Detect which cell encompasses the target text, then output its [x, y] center coordinate. 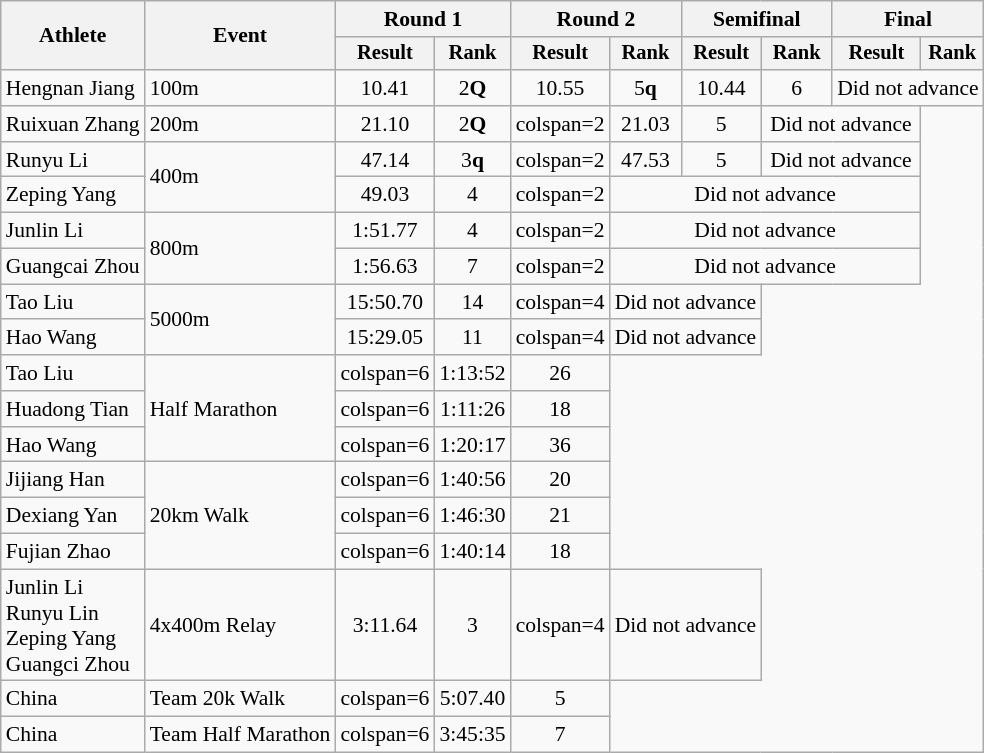
11 [472, 338]
Final [908, 19]
6 [796, 88]
26 [560, 373]
3:11.64 [384, 625]
Team 20k Walk [240, 699]
Round 1 [422, 19]
Athlete [73, 36]
20km Walk [240, 516]
1:40:14 [472, 552]
5q [646, 88]
49.03 [384, 195]
47.53 [646, 160]
21.10 [384, 124]
200m [240, 124]
1:13:52 [472, 373]
Dexiang Yan [73, 516]
36 [560, 445]
Half Marathon [240, 408]
10.41 [384, 88]
1:46:30 [472, 516]
21.03 [646, 124]
1:20:17 [472, 445]
Guangcai Zhou [73, 267]
Ruixuan Zhang [73, 124]
1:11:26 [472, 409]
20 [560, 480]
Event [240, 36]
Huadong Tian [73, 409]
1:40:56 [472, 480]
Round 2 [596, 19]
Zeping Yang [73, 195]
Jijiang Han [73, 480]
100m [240, 88]
15:29.05 [384, 338]
47.14 [384, 160]
5000m [240, 320]
Hengnan Jiang [73, 88]
15:50.70 [384, 302]
10.44 [721, 88]
3:45:35 [472, 735]
21 [560, 516]
400m [240, 178]
800m [240, 248]
3 [472, 625]
Junlin LiRunyu LinZeping YangGuangci Zhou [73, 625]
1:51.77 [384, 231]
Runyu Li [73, 160]
Semifinal [756, 19]
5:07.40 [472, 699]
Fujian Zhao [73, 552]
1:56.63 [384, 267]
3q [472, 160]
Team Half Marathon [240, 735]
Junlin Li [73, 231]
14 [472, 302]
4x400m Relay [240, 625]
10.55 [560, 88]
